Extract the [x, y] coordinate from the center of the cell holding the provided text.  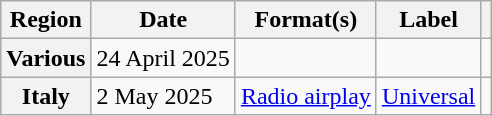
Italy [46, 96]
Format(s) [306, 20]
Radio airplay [306, 96]
Various [46, 58]
Date [163, 20]
Universal [428, 96]
Label [428, 20]
24 April 2025 [163, 58]
Region [46, 20]
2 May 2025 [163, 96]
